For the text-containing cell, return its midpoint in [x, y] coordinate format. 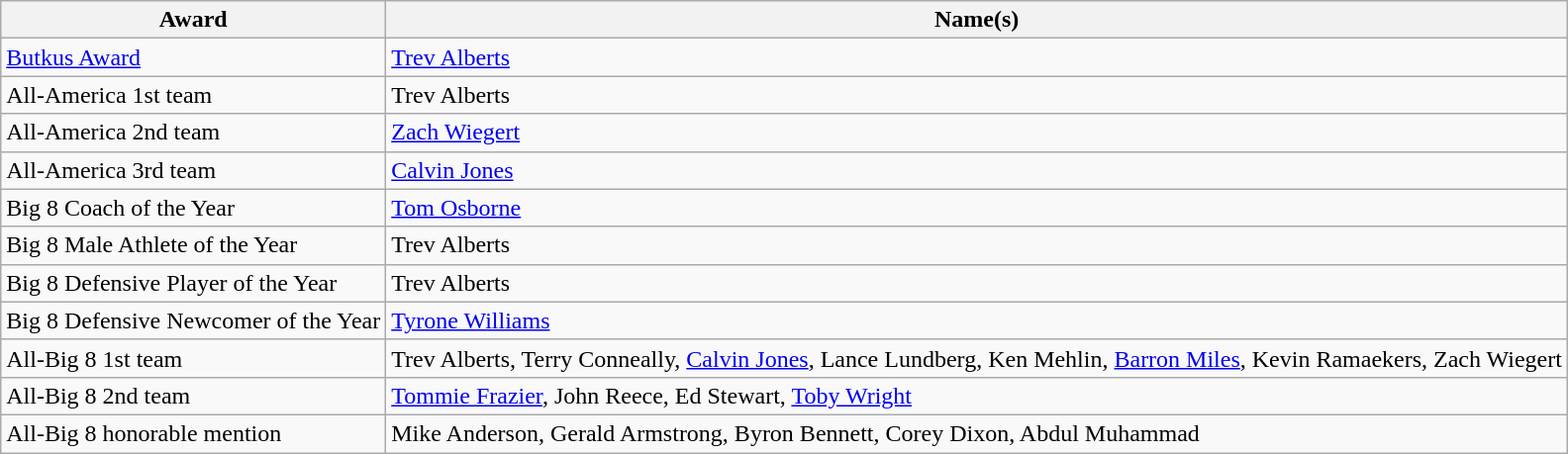
Big 8 Defensive Newcomer of the Year [194, 320]
Trev Alberts, Terry Conneally, Calvin Jones, Lance Lundberg, Ken Mehlin, Barron Miles, Kevin Ramaekers, Zach Wiegert [977, 358]
Tyrone Williams [977, 320]
Tom Osborne [977, 208]
Zach Wiegert [977, 133]
Name(s) [977, 20]
Big 8 Coach of the Year [194, 208]
Calvin Jones [977, 170]
Big 8 Male Athlete of the Year [194, 245]
All-America 3rd team [194, 170]
All-Big 8 2nd team [194, 396]
Big 8 Defensive Player of the Year [194, 283]
Tommie Frazier, John Reece, Ed Stewart, Toby Wright [977, 396]
Award [194, 20]
All-Big 8 honorable mention [194, 433]
All-America 2nd team [194, 133]
Mike Anderson, Gerald Armstrong, Byron Bennett, Corey Dixon, Abdul Muhammad [977, 433]
Butkus Award [194, 57]
All-America 1st team [194, 95]
All-Big 8 1st team [194, 358]
